Determine the [x, y] coordinate at the center of the cell enclosing the given text.  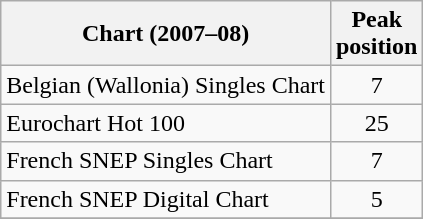
Chart (2007–08) [166, 34]
5 [376, 199]
French SNEP Singles Chart [166, 161]
French SNEP Digital Chart [166, 199]
25 [376, 123]
Eurochart Hot 100 [166, 123]
Peakposition [376, 34]
Belgian (Wallonia) Singles Chart [166, 85]
